Identify which cell holds the provided text, then report its (X, Y) central coordinate. 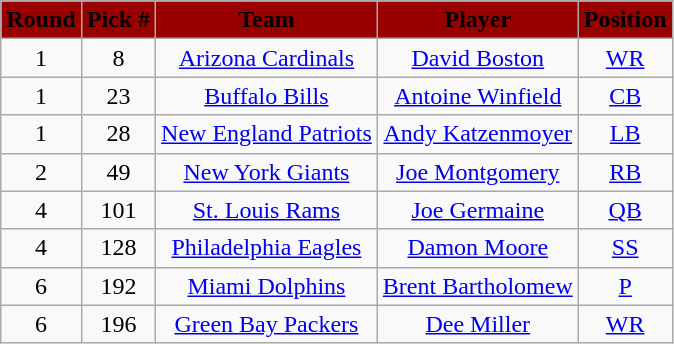
Damon Moore (478, 248)
LB (625, 134)
RB (625, 172)
David Boston (478, 58)
28 (118, 134)
128 (118, 248)
QB (625, 210)
23 (118, 96)
Brent Bartholomew (478, 286)
196 (118, 324)
Pick # (118, 20)
St. Louis Rams (267, 210)
Andy Katzenmoyer (478, 134)
SS (625, 248)
Buffalo Bills (267, 96)
P (625, 286)
Player (478, 20)
Dee Miller (478, 324)
Round (41, 20)
Green Bay Packers (267, 324)
192 (118, 286)
New England Patriots (267, 134)
49 (118, 172)
Miami Dolphins (267, 286)
Joe Germaine (478, 210)
Antoine Winfield (478, 96)
Position (625, 20)
Arizona Cardinals (267, 58)
2 (41, 172)
Joe Montgomery (478, 172)
8 (118, 58)
Philadelphia Eagles (267, 248)
101 (118, 210)
CB (625, 96)
Team (267, 20)
New York Giants (267, 172)
